Locate the cell with the specified text and output its [x, y] center coordinate. 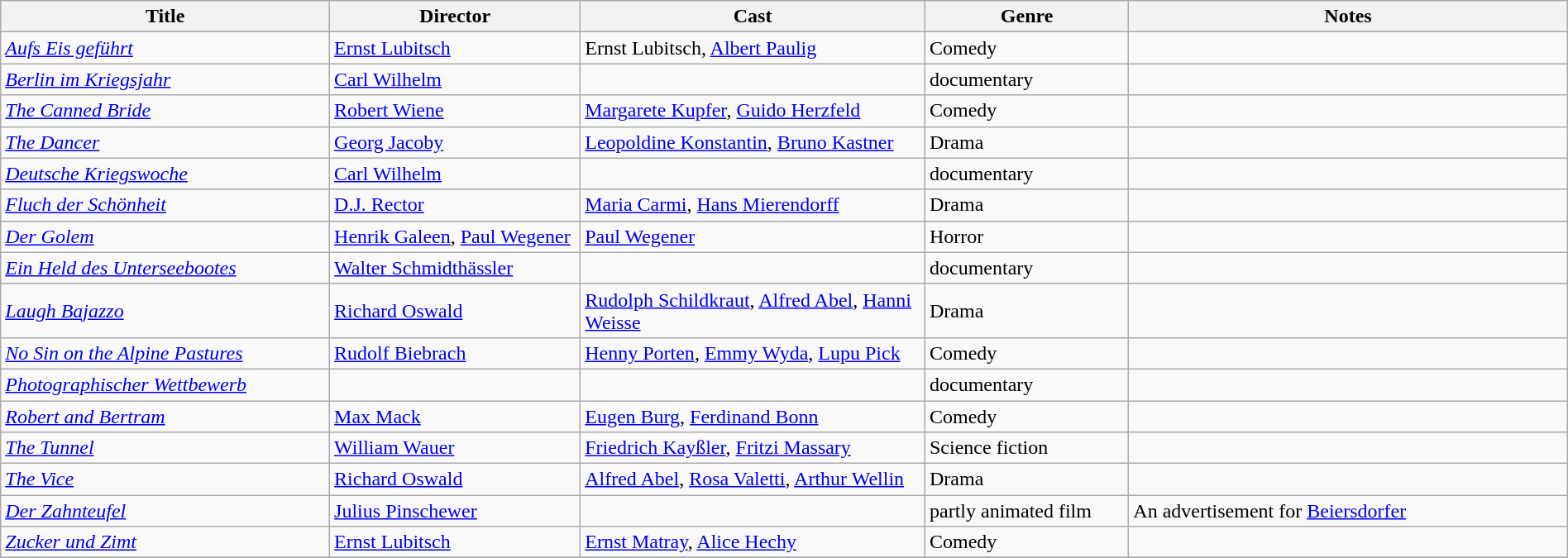
Margarete Kupfer, Guido Herzfeld [753, 111]
The Canned Bride [165, 111]
The Vice [165, 479]
Alfred Abel, Rosa Valetti, Arthur Wellin [753, 479]
Leopoldine Konstantin, Bruno Kastner [753, 142]
Aufs Eis geführt [165, 48]
Henny Porten, Emmy Wyda, Lupu Pick [753, 353]
Walter Schmidthässler [455, 268]
The Tunnel [165, 448]
Robert and Bertram [165, 416]
Der Zahnteufel [165, 511]
Title [165, 17]
Rudolph Schildkraut, Alfred Abel, Hanni Weisse [753, 311]
partly animated film [1026, 511]
Ein Held des Unterseebootes [165, 268]
Paul Wegener [753, 236]
Ernst Matray, Alice Hechy [753, 542]
Georg Jacoby [455, 142]
Cast [753, 17]
Fluch der Schönheit [165, 205]
Julius Pinschewer [455, 511]
Science fiction [1026, 448]
Max Mack [455, 416]
Director [455, 17]
William Wauer [455, 448]
Notes [1348, 17]
Maria Carmi, Hans Mierendorff [753, 205]
Zucker und Zimt [165, 542]
Genre [1026, 17]
No Sin on the Alpine Pastures [165, 353]
Berlin im Kriegsjahr [165, 79]
Henrik Galeen, Paul Wegener [455, 236]
Rudolf Biebrach [455, 353]
Eugen Burg, Ferdinand Bonn [753, 416]
Robert Wiene [455, 111]
D.J. Rector [455, 205]
Der Golem [165, 236]
Friedrich Kayßler, Fritzi Massary [753, 448]
Photographischer Wettbewerb [165, 384]
Ernst Lubitsch, Albert Paulig [753, 48]
Laugh Bajazzo [165, 311]
An advertisement for Beiersdorfer [1348, 511]
Horror [1026, 236]
Deutsche Kriegswoche [165, 174]
The Dancer [165, 142]
